Detect which cell encompasses the target text, then output its [x, y] center coordinate. 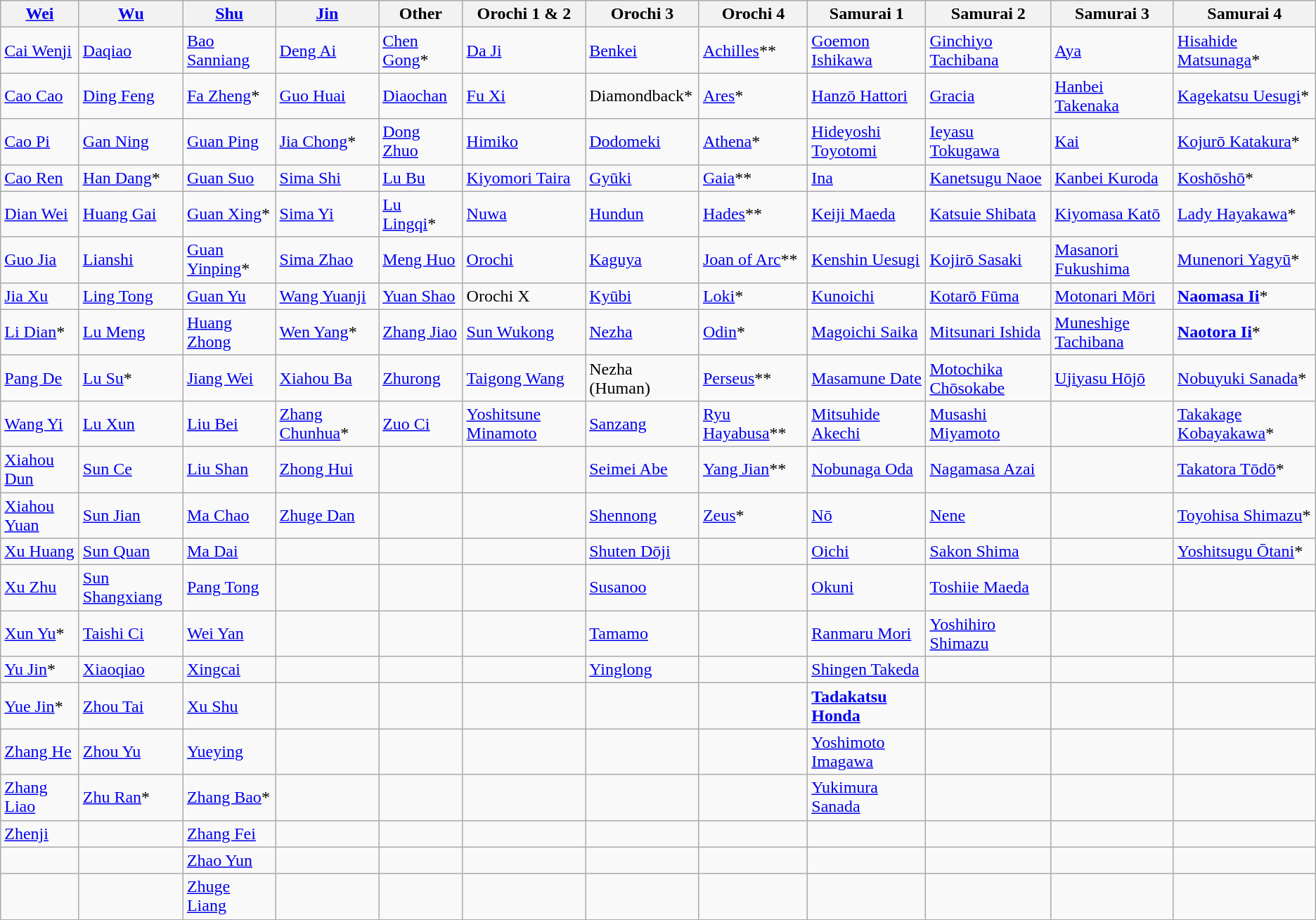
Shingen Takeda [867, 670]
Kiyomori Taira [524, 178]
Guan Suo [229, 178]
Yoshihiro Shimazu [988, 634]
Guo Jia [40, 260]
Zhurong [420, 378]
Toshiie Maeda [988, 588]
Diamondback* [643, 96]
Mitsunari Ishida [988, 332]
Aya [1112, 51]
Ryu Hayabusa** [753, 423]
Fu Xi [524, 96]
Susanoo [643, 588]
Huang Gai [131, 214]
Gaia** [753, 178]
Guan Yu [229, 296]
Zhao Yun [229, 860]
Ma Chao [229, 514]
Hanbei Takenaka [1112, 96]
Samurai 4 [1244, 14]
Guan Ping [229, 142]
Kagekatsu Uesugi* [1244, 96]
Cao Cao [40, 96]
Hisahide Matsunaga* [1244, 51]
Okuni [867, 588]
Xiahou Ba [328, 378]
Xun Yu* [40, 634]
Motonari Mōri [1112, 296]
Ina [867, 178]
Goemon Ishikawa [867, 51]
Orochi 1 & 2 [524, 14]
Ding Feng [131, 96]
Xiahou Dun [40, 469]
Zhang Chunhua* [328, 423]
Kaguya [643, 260]
Xiahou Yuan [40, 514]
Nene [988, 514]
Odin* [753, 332]
Huang Zhong [229, 332]
Zhou Yu [131, 752]
Koshōshō* [1244, 178]
Bao Sanniang [229, 51]
Hades** [753, 214]
Zhang Bao* [229, 797]
Gracia [988, 96]
Cao Ren [40, 178]
Hundun [643, 214]
Musashi Miyamoto [988, 423]
Yoshitsune Minamoto [524, 423]
Taigong Wang [524, 378]
Naotora Ii* [1244, 332]
Yu Jin* [40, 670]
Other [420, 14]
Zhu Ran* [131, 797]
Kenshin Uesugi [867, 260]
Muneshige Tachibana [1112, 332]
Jia Chong* [328, 142]
Kojurō Katakura* [1244, 142]
Daqiao [131, 51]
Taishi Ci [131, 634]
Oichi [867, 552]
Orochi [524, 260]
Cai Wenji [40, 51]
Nobunaga Oda [867, 469]
Sanzang [643, 423]
Lu Su* [131, 378]
Wei [40, 14]
Gan Ning [131, 142]
Ares* [753, 96]
Chen Gong* [420, 51]
Shuten Dōji [643, 552]
Wang Yi [40, 423]
Nuwa [524, 214]
Kanetsugu Naoe [988, 178]
Xu Zhu [40, 588]
Yoshimoto Imagawa [867, 752]
Hideyoshi Toyotomi [867, 142]
Yang Jian** [753, 469]
Orochi X [524, 296]
Shu [229, 14]
Tamamo [643, 634]
Wu [131, 14]
Nagamasa Azai [988, 469]
Kunoichi [867, 296]
Lady Hayakawa* [1244, 214]
Toyohisa Shimazu* [1244, 514]
Dian Wei [40, 214]
Sima Yi [328, 214]
Kanbei Kuroda [1112, 178]
Wen Yang* [328, 332]
Gyūki [643, 178]
Yue Jin* [40, 706]
Takatora Tōdō* [1244, 469]
Li Dian* [40, 332]
Motochika Chōsokabe [988, 378]
Xingcai [229, 670]
Jia Xu [40, 296]
Zuo Ci [420, 423]
Lianshi [131, 260]
Yinglong [643, 670]
Cao Pi [40, 142]
Xu Shu [229, 706]
Fa Zheng* [229, 96]
Himiko [524, 142]
Dodomeki [643, 142]
Guo Huai [328, 96]
Jin [328, 14]
Kotarō Fūma [988, 296]
Sakon Shima [988, 552]
Han Dang* [131, 178]
Ieyasu Tokugawa [988, 142]
Zhuge Liang [229, 897]
Zhang Fei [229, 834]
Seimei Abe [643, 469]
Zeus* [753, 514]
Tadakatsu Honda [867, 706]
Meng Huo [420, 260]
Achilles** [753, 51]
Xiaoqiao [131, 670]
Diaochan [420, 96]
Naomasa Ii* [1244, 296]
Sun Shangxiang [131, 588]
Yukimura Sanada [867, 797]
Lu Xun [131, 423]
Kojirō Sasaki [988, 260]
Da Ji [524, 51]
Magoichi Saika [867, 332]
Pang Tong [229, 588]
Benkei [643, 51]
Ling Tong [131, 296]
Yueying [229, 752]
Ujiyasu Hōjō [1112, 378]
Athena* [753, 142]
Perseus** [753, 378]
Samurai 1 [867, 14]
Keiji Maeda [867, 214]
Wei Yan [229, 634]
Jiang Wei [229, 378]
Xu Huang [40, 552]
Lu Lingqi* [420, 214]
Zhang Jiao [420, 332]
Nezha [643, 332]
Kyūbi [643, 296]
Takakage Kobayakawa* [1244, 423]
Sun Quan [131, 552]
Deng Ai [328, 51]
Sima Zhao [328, 260]
Zhang Liao [40, 797]
Samurai 2 [988, 14]
Lu Bu [420, 178]
Guan Yinping* [229, 260]
Sun Ce [131, 469]
Katsuie Shibata [988, 214]
Zhou Tai [131, 706]
Lu Meng [131, 332]
Sun Jian [131, 514]
Zhong Hui [328, 469]
Ranmaru Mori [867, 634]
Sima Shi [328, 178]
Munenori Yagyū* [1244, 260]
Orochi 3 [643, 14]
Yuan Shao [420, 296]
Masamune Date [867, 378]
Zhuge Dan [328, 514]
Masanori Fukushima [1112, 260]
Pang De [40, 378]
Nō [867, 514]
Hanzō Hattori [867, 96]
Dong Zhuo [420, 142]
Orochi 4 [753, 14]
Wang Yuanji [328, 296]
Nezha (Human) [643, 378]
Liu Bei [229, 423]
Ginchiyo Tachibana [988, 51]
Zhenji [40, 834]
Joan of Arc** [753, 260]
Ma Dai [229, 552]
Guan Xing* [229, 214]
Shennong [643, 514]
Loki* [753, 296]
Samurai 3 [1112, 14]
Sun Wukong [524, 332]
Liu Shan [229, 469]
Mitsuhide Akechi [867, 423]
Nobuyuki Sanada* [1244, 378]
Yoshitsugu Ōtani* [1244, 552]
Kai [1112, 142]
Zhang He [40, 752]
Kiyomasa Katō [1112, 214]
